Return (x, y) of the center of cell containing provided text 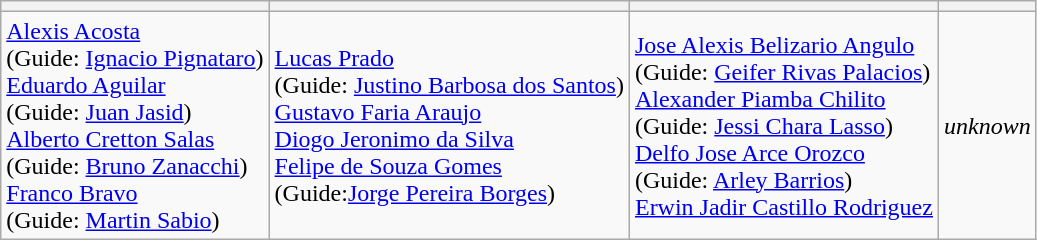
unknown (987, 126)
Lucas Prado(Guide: Justino Barbosa dos Santos)Gustavo Faria AraujoDiogo Jeronimo da SilvaFelipe de Souza Gomes(Guide:Jorge Pereira Borges) (449, 126)
